Pinpoint the cell where the given text exists, returning its (X, Y) midpoint coordinate. 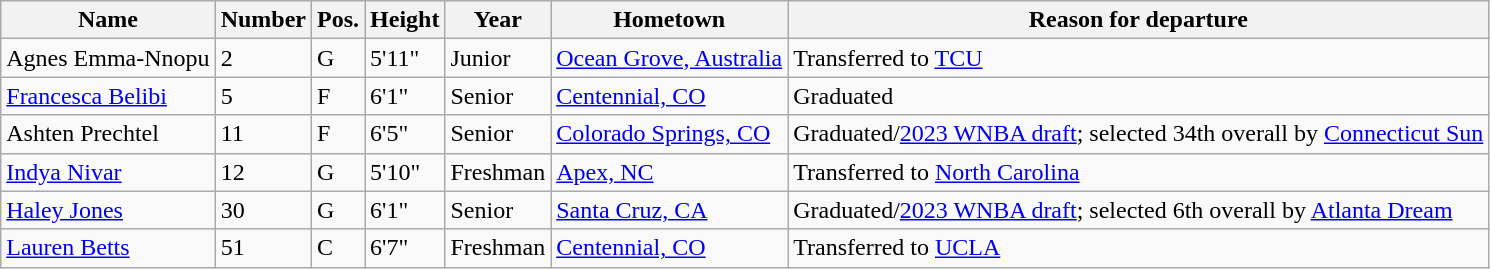
Transferred to North Carolina (1138, 172)
Graduated/2023 WNBA draft; selected 6th overall by Atlanta Dream (1138, 210)
Height (405, 20)
Ocean Grove, Australia (670, 58)
2 (263, 58)
Colorado Springs, CO (670, 134)
Indya Nivar (108, 172)
Haley Jones (108, 210)
Number (263, 20)
Transferred to TCU (1138, 58)
51 (263, 248)
Transferred to UCLA (1138, 248)
Hometown (670, 20)
Lauren Betts (108, 248)
Ashten Prechtel (108, 134)
Francesca Belibi (108, 96)
Junior (498, 58)
6'7" (405, 248)
12 (263, 172)
30 (263, 210)
5'11" (405, 58)
Agnes Emma-Nnopu (108, 58)
Year (498, 20)
6'5" (405, 134)
Pos. (338, 20)
Graduated/2023 WNBA draft; selected 34th overall by Connecticut Sun (1138, 134)
Reason for departure (1138, 20)
Name (108, 20)
Santa Cruz, CA (670, 210)
C (338, 248)
11 (263, 134)
Apex, NC (670, 172)
5'10" (405, 172)
5 (263, 96)
Graduated (1138, 96)
